Pinpoint the cell where the given text exists, returning its (x, y) midpoint coordinate. 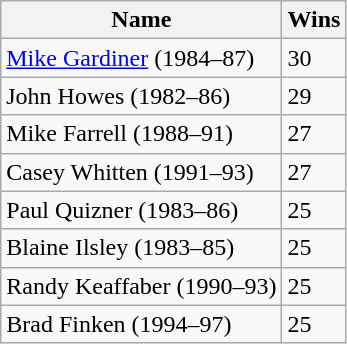
30 (314, 58)
Mike Gardiner (1984–87) (142, 58)
Paul Quizner (1983–86) (142, 210)
Brad Finken (1994–97) (142, 324)
Mike Farrell (1988–91) (142, 134)
Casey Whitten (1991–93) (142, 172)
John Howes (1982–86) (142, 96)
Wins (314, 20)
Randy Keaffaber (1990–93) (142, 286)
29 (314, 96)
Blaine Ilsley (1983–85) (142, 248)
Name (142, 20)
